Provide the [X, Y] coordinate of the cell's center where the given text is located.  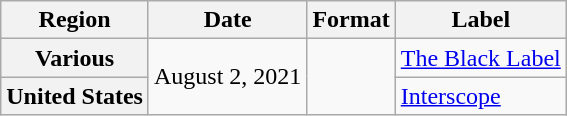
Format [351, 20]
Date [227, 20]
Label [480, 20]
Interscope [480, 96]
United States [75, 96]
August 2, 2021 [227, 77]
The Black Label [480, 58]
Region [75, 20]
Various [75, 58]
